Return the [x, y] coordinate for the center point of the cell that contains the specified text.  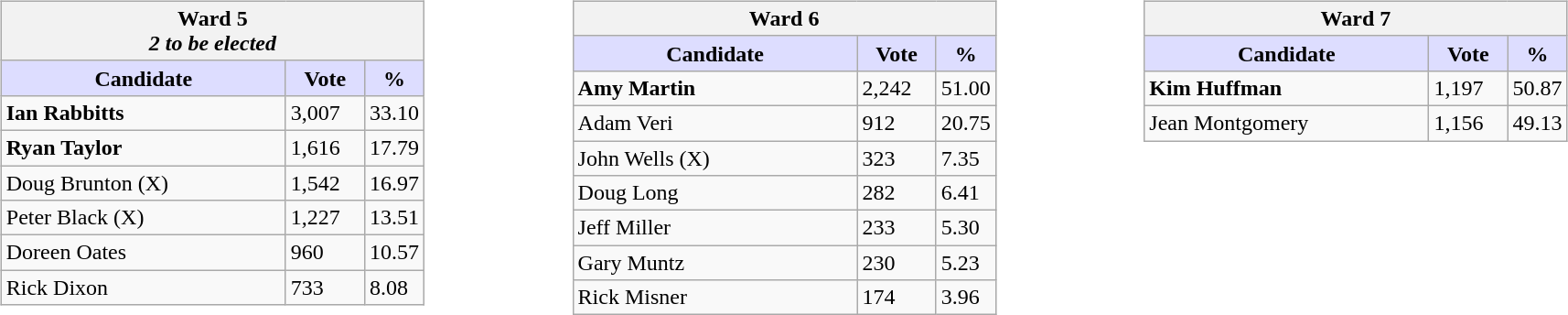
1,156 [1468, 123]
Adam Veri [715, 123]
10.57 [393, 253]
1,616 [325, 147]
1,542 [325, 182]
13.51 [393, 218]
912 [897, 123]
7.35 [966, 158]
John Wells (X) [715, 158]
Ward 5 2 to be elected [212, 31]
16.97 [393, 182]
20.75 [966, 123]
49.13 [1537, 123]
Doug Long [715, 193]
233 [897, 228]
230 [897, 263]
3,007 [325, 113]
51.00 [966, 88]
Gary Muntz [715, 263]
Ryan Taylor [143, 147]
Rick Misner [715, 298]
8.08 [393, 288]
50.87 [1537, 88]
33.10 [393, 113]
282 [897, 193]
6.41 [966, 193]
Ward 6 [784, 18]
5.30 [966, 228]
Kim Huffman [1286, 88]
2,242 [897, 88]
1,197 [1468, 88]
Ian Rabbitts [143, 113]
Ward 7 [1356, 18]
Amy Martin [715, 88]
Doreen Oates [143, 253]
17.79 [393, 147]
3.96 [966, 298]
Jeff Miller [715, 228]
960 [325, 253]
733 [325, 288]
5.23 [966, 263]
Doug Brunton (X) [143, 182]
1,227 [325, 218]
Peter Black (X) [143, 218]
Jean Montgomery [1286, 123]
174 [897, 298]
323 [897, 158]
Rick Dixon [143, 288]
